Pinpoint the cell where the given text exists, returning its [x, y] midpoint coordinate. 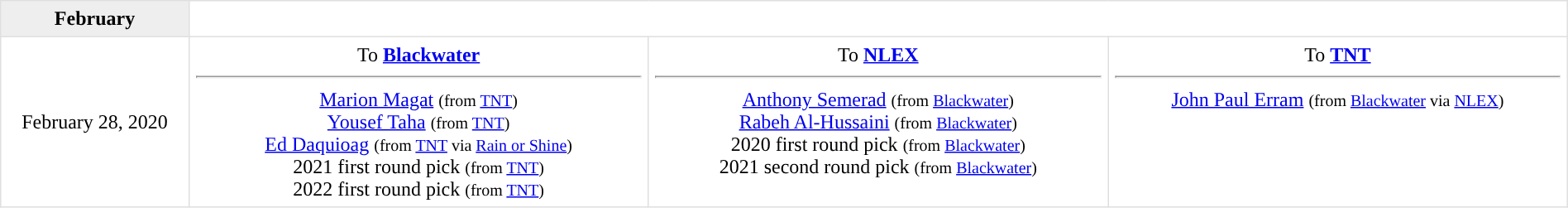
February [95, 19]
To TNTJohn Paul Erram (from Blackwater via NLEX) [1338, 122]
February 28, 2020 [95, 122]
